Extract the (X, Y) coordinate from the center of the cell holding the provided text.  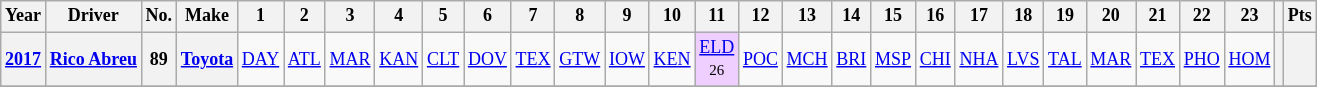
MSP (894, 59)
POC (761, 59)
4 (399, 16)
DOV (488, 59)
DAY (260, 59)
No. (158, 16)
Driver (93, 16)
19 (1065, 16)
11 (717, 16)
18 (1024, 16)
PHO (1202, 59)
20 (1111, 16)
22 (1202, 16)
LVS (1024, 59)
KEN (672, 59)
9 (628, 16)
2 (305, 16)
CLT (444, 59)
2017 (24, 59)
ATL (305, 59)
17 (979, 16)
23 (1250, 16)
Rico Abreu (93, 59)
21 (1158, 16)
13 (807, 16)
16 (935, 16)
89 (158, 59)
CHI (935, 59)
6 (488, 16)
14 (852, 16)
GTW (580, 59)
5 (444, 16)
Toyota (206, 59)
7 (533, 16)
Make (206, 16)
IOW (628, 59)
NHA (979, 59)
10 (672, 16)
8 (580, 16)
HOM (1250, 59)
MCH (807, 59)
TAL (1065, 59)
12 (761, 16)
1 (260, 16)
BRI (852, 59)
ELD26 (717, 59)
Pts (1300, 16)
3 (350, 16)
15 (894, 16)
KAN (399, 59)
Year (24, 16)
